Find where the given text appears and provide that cell's center as [X, Y] coordinate. 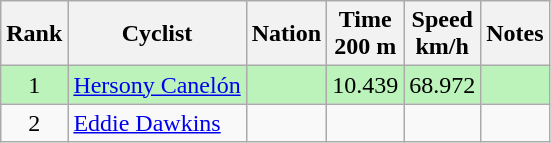
1 [34, 85]
Notes [515, 34]
Rank [34, 34]
2 [34, 123]
10.439 [366, 85]
Cyclist [157, 34]
Nation [286, 34]
Hersony Canelón [157, 85]
68.972 [442, 85]
Speedkm/h [442, 34]
Time200 m [366, 34]
Eddie Dawkins [157, 123]
